Search for the cell housing the specified text and yield its [x, y] center coordinate. 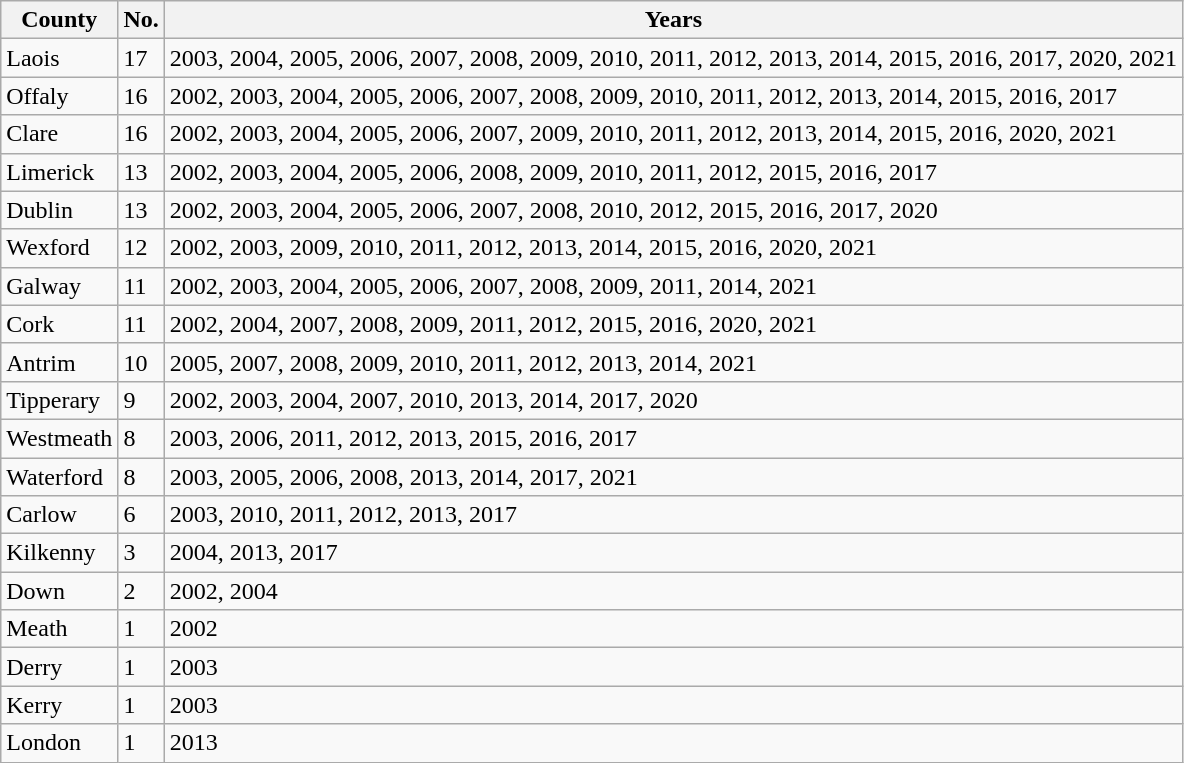
Wexford [60, 248]
2 [141, 591]
Dublin [60, 210]
2002, 2003, 2004, 2005, 2006, 2008, 2009, 2010, 2011, 2012, 2015, 2016, 2017 [673, 172]
3 [141, 553]
2003, 2006, 2011, 2012, 2013, 2015, 2016, 2017 [673, 438]
12 [141, 248]
Westmeath [60, 438]
17 [141, 58]
2003, 2004, 2005, 2006, 2007, 2008, 2009, 2010, 2011, 2012, 2013, 2014, 2015, 2016, 2017, 2020, 2021 [673, 58]
No. [141, 20]
Meath [60, 629]
Carlow [60, 515]
2013 [673, 743]
Cork [60, 324]
6 [141, 515]
2002, 2003, 2004, 2005, 2006, 2007, 2008, 2009, 2011, 2014, 2021 [673, 286]
2002 [673, 629]
Antrim [60, 362]
London [60, 743]
Down [60, 591]
County [60, 20]
Laois [60, 58]
Kilkenny [60, 553]
Limerick [60, 172]
Galway [60, 286]
2003, 2005, 2006, 2008, 2013, 2014, 2017, 2021 [673, 477]
Years [673, 20]
2002, 2003, 2009, 2010, 2011, 2012, 2013, 2014, 2015, 2016, 2020, 2021 [673, 248]
2002, 2004 [673, 591]
Tipperary [60, 400]
9 [141, 400]
Kerry [60, 705]
2004, 2013, 2017 [673, 553]
2002, 2003, 2004, 2005, 2006, 2007, 2008, 2009, 2010, 2011, 2012, 2013, 2014, 2015, 2016, 2017 [673, 96]
2005, 2007, 2008, 2009, 2010, 2011, 2012, 2013, 2014, 2021 [673, 362]
2002, 2003, 2004, 2007, 2010, 2013, 2014, 2017, 2020 [673, 400]
Derry [60, 667]
Waterford [60, 477]
2002, 2004, 2007, 2008, 2009, 2011, 2012, 2015, 2016, 2020, 2021 [673, 324]
Offaly [60, 96]
2002, 2003, 2004, 2005, 2006, 2007, 2008, 2010, 2012, 2015, 2016, 2017, 2020 [673, 210]
2002, 2003, 2004, 2005, 2006, 2007, 2009, 2010, 2011, 2012, 2013, 2014, 2015, 2016, 2020, 2021 [673, 134]
10 [141, 362]
Clare [60, 134]
2003, 2010, 2011, 2012, 2013, 2017 [673, 515]
